From the cell containing the given text, extract its center point as [X, Y] coordinate. 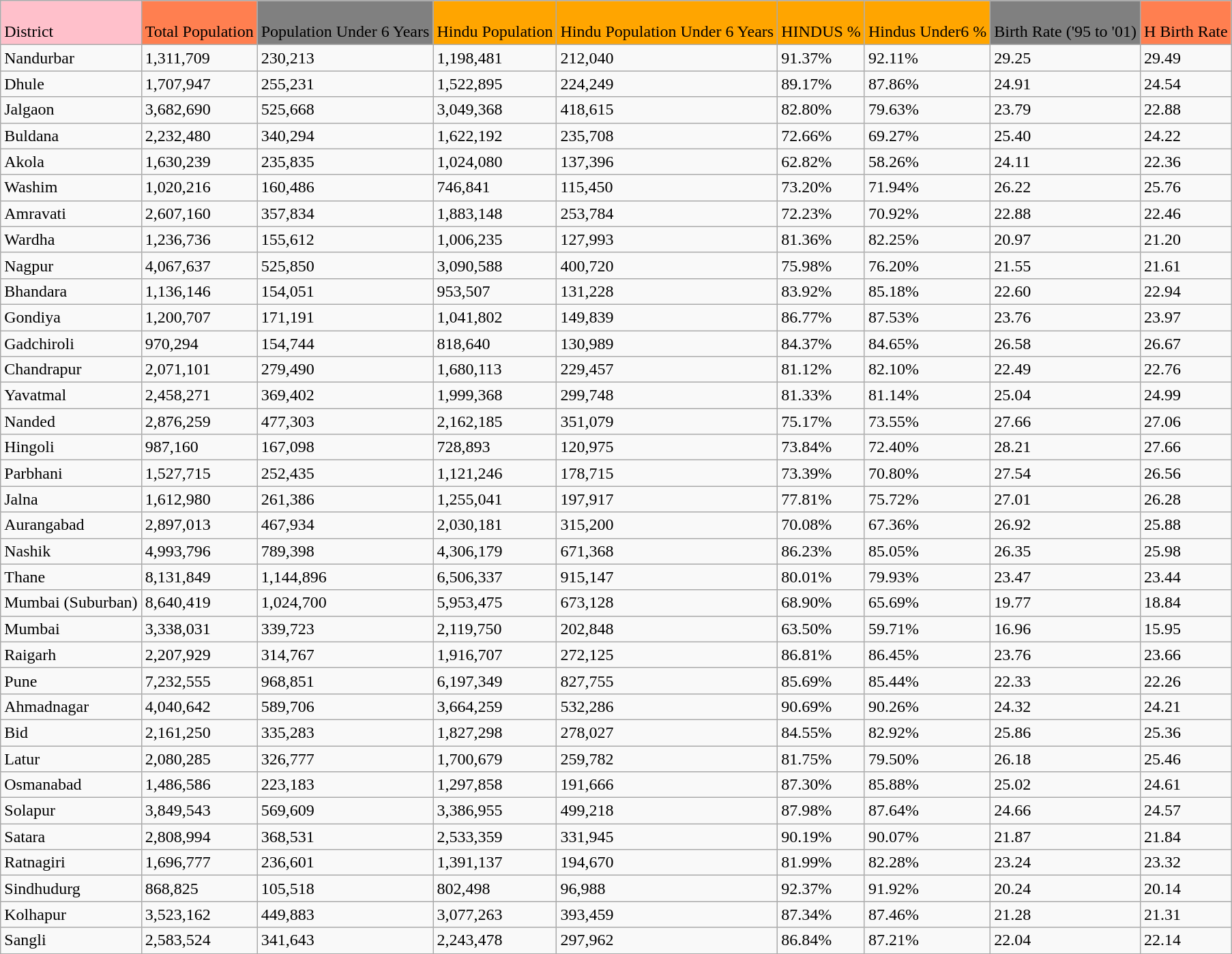
789,398 [345, 551]
3,386,955 [495, 811]
968,851 [345, 681]
22.94 [1186, 291]
Akola [71, 162]
90.19% [821, 837]
27.54 [1066, 473]
85.05% [927, 551]
154,744 [345, 343]
Kolhapur [71, 914]
987,160 [199, 447]
1,680,113 [495, 370]
Ahmadnagar [71, 706]
72.66% [821, 136]
87.34% [821, 914]
25.36 [1186, 732]
2,876,259 [199, 421]
22.14 [1186, 940]
76.20% [927, 265]
92.11% [927, 58]
82.25% [927, 239]
Aurangabad [71, 525]
HINDUS % [821, 23]
802,498 [495, 889]
3,682,690 [199, 110]
23.66 [1186, 655]
21.55 [1066, 265]
230,213 [345, 58]
86.77% [821, 317]
Chandrapur [71, 370]
8,640,419 [199, 603]
24.91 [1066, 84]
20.24 [1066, 889]
Hindu Population [495, 23]
369,402 [345, 396]
26.92 [1066, 525]
3,664,259 [495, 706]
449,883 [345, 914]
91.92% [927, 889]
81.75% [821, 759]
418,615 [667, 110]
2,897,013 [199, 525]
Mumbai [71, 629]
82.92% [927, 732]
22.46 [1186, 213]
253,784 [667, 213]
67.36% [927, 525]
499,218 [667, 811]
26.58 [1066, 343]
212,040 [667, 58]
87.53% [927, 317]
1,144,896 [345, 577]
77.81% [821, 499]
160,486 [345, 188]
90.69% [821, 706]
2,607,160 [199, 213]
Amravati [71, 213]
70.08% [821, 525]
62.82% [821, 162]
1,630,239 [199, 162]
279,490 [345, 370]
115,450 [667, 188]
127,993 [667, 239]
26.35 [1066, 551]
District [71, 23]
7,232,555 [199, 681]
Pune [71, 681]
393,459 [667, 914]
24.11 [1066, 162]
2,030,181 [495, 525]
Osmanabad [71, 785]
26.56 [1186, 473]
28.21 [1066, 447]
335,283 [345, 732]
252,435 [345, 473]
85.69% [821, 681]
25.86 [1066, 732]
79.50% [927, 759]
Nashik [71, 551]
25.46 [1186, 759]
86.45% [927, 655]
18.84 [1186, 603]
87.21% [927, 940]
81.12% [821, 370]
22.04 [1066, 940]
87.30% [821, 785]
96,988 [667, 889]
1,522,895 [495, 84]
202,848 [667, 629]
86.23% [821, 551]
Bid [71, 732]
191,666 [667, 785]
65.69% [927, 603]
87.86% [927, 84]
29.25 [1066, 58]
Population Under 6 Years [345, 23]
1,311,709 [199, 58]
155,612 [345, 239]
24.66 [1066, 811]
90.07% [927, 837]
22.36 [1186, 162]
1,916,707 [495, 655]
2,243,478 [495, 940]
1,121,246 [495, 473]
73.55% [927, 421]
Buldana [71, 136]
3,849,543 [199, 811]
1,136,146 [199, 291]
Thane [71, 577]
80.01% [821, 577]
23.24 [1066, 863]
3,523,162 [199, 914]
1,041,802 [495, 317]
818,640 [495, 343]
25.98 [1186, 551]
85.88% [927, 785]
H Birth Rate [1186, 23]
85.18% [927, 291]
22.26 [1186, 681]
525,668 [345, 110]
Dhule [71, 84]
326,777 [345, 759]
3,077,263 [495, 914]
58.26% [927, 162]
Bhandara [71, 291]
259,782 [667, 759]
86.81% [821, 655]
24.99 [1186, 396]
15.95 [1186, 629]
171,191 [345, 317]
Nanded [71, 421]
178,715 [667, 473]
24.54 [1186, 84]
4,306,179 [495, 551]
79.93% [927, 577]
315,200 [667, 525]
1,200,707 [199, 317]
26.22 [1066, 188]
22.33 [1066, 681]
299,748 [667, 396]
75.17% [821, 421]
22.76 [1186, 370]
20.14 [1186, 889]
6,506,337 [495, 577]
357,834 [345, 213]
728,893 [495, 447]
4,040,642 [199, 706]
21.87 [1066, 837]
Hindu Population Under 6 Years [667, 23]
72.23% [821, 213]
71.94% [927, 188]
223,183 [345, 785]
589,706 [345, 706]
339,723 [345, 629]
69.27% [927, 136]
75.98% [821, 265]
1,020,216 [199, 188]
1,236,736 [199, 239]
3,049,368 [495, 110]
331,945 [667, 837]
532,286 [667, 706]
2,533,359 [495, 837]
120,975 [667, 447]
970,294 [199, 343]
137,396 [667, 162]
81.36% [821, 239]
2,161,250 [199, 732]
8,131,849 [199, 577]
229,457 [667, 370]
255,231 [345, 84]
84.55% [821, 732]
24.22 [1186, 136]
Ratnagiri [71, 863]
27.01 [1066, 499]
86.84% [821, 940]
1,700,679 [495, 759]
314,767 [345, 655]
22.60 [1066, 291]
746,841 [495, 188]
Sindhudurg [71, 889]
24.61 [1186, 785]
1,827,298 [495, 732]
75.72% [927, 499]
21.28 [1066, 914]
Wardha [71, 239]
953,507 [495, 291]
1,024,700 [345, 603]
569,609 [345, 811]
224,249 [667, 84]
91.37% [821, 58]
236,601 [345, 863]
467,934 [345, 525]
Birth Rate ('95 to '01) [1066, 23]
82.28% [927, 863]
Mumbai (Suburban) [71, 603]
278,027 [667, 732]
70.92% [927, 213]
1,486,586 [199, 785]
477,303 [345, 421]
1,527,715 [199, 473]
82.10% [927, 370]
Yavatmal [71, 396]
21.20 [1186, 239]
272,125 [667, 655]
23.47 [1066, 577]
Gondiya [71, 317]
26.28 [1186, 499]
130,989 [667, 343]
73.84% [821, 447]
1,198,481 [495, 58]
105,518 [345, 889]
1,255,041 [495, 499]
Hingoli [71, 447]
1,883,148 [495, 213]
Nandurbar [71, 58]
23.32 [1186, 863]
Raigarh [71, 655]
5,953,475 [495, 603]
24.32 [1066, 706]
6,197,349 [495, 681]
68.90% [821, 603]
673,128 [667, 603]
368,531 [345, 837]
73.20% [821, 188]
868,825 [199, 889]
671,368 [667, 551]
131,228 [667, 291]
Jalgaon [71, 110]
16.96 [1066, 629]
72.40% [927, 447]
79.63% [927, 110]
63.50% [821, 629]
2,808,994 [199, 837]
Satara [71, 837]
25.04 [1066, 396]
261,386 [345, 499]
24.21 [1186, 706]
2,080,285 [199, 759]
27.06 [1186, 421]
21.84 [1186, 837]
Washim [71, 188]
1,612,980 [199, 499]
197,917 [667, 499]
297,962 [667, 940]
341,643 [345, 940]
1,999,368 [495, 396]
84.65% [927, 343]
235,708 [667, 136]
235,835 [345, 162]
84.37% [821, 343]
1,006,235 [495, 239]
2,583,524 [199, 940]
340,294 [345, 136]
29.49 [1186, 58]
23.79 [1066, 110]
26.18 [1066, 759]
81.99% [821, 863]
4,993,796 [199, 551]
Latur [71, 759]
154,051 [345, 291]
70.80% [927, 473]
Solapur [71, 811]
149,839 [667, 317]
83.92% [821, 291]
85.44% [927, 681]
Gadchiroli [71, 343]
Hindus Under6 % [927, 23]
1,707,947 [199, 84]
2,119,750 [495, 629]
3,338,031 [199, 629]
1,024,080 [495, 162]
21.31 [1186, 914]
25.02 [1066, 785]
90.26% [927, 706]
Nagpur [71, 265]
87.64% [927, 811]
2,232,480 [199, 136]
1,297,858 [495, 785]
25.40 [1066, 136]
3,090,588 [495, 265]
2,207,929 [199, 655]
22.49 [1066, 370]
87.46% [927, 914]
1,696,777 [199, 863]
23.97 [1186, 317]
73.39% [821, 473]
Parbhani [71, 473]
87.98% [821, 811]
400,720 [667, 265]
167,098 [345, 447]
24.57 [1186, 811]
25.76 [1186, 188]
59.71% [927, 629]
Total Population [199, 23]
4,067,637 [199, 265]
525,850 [345, 265]
26.67 [1186, 343]
Sangli [71, 940]
81.14% [927, 396]
194,670 [667, 863]
21.61 [1186, 265]
Jalna [71, 499]
2,071,101 [199, 370]
19.77 [1066, 603]
351,079 [667, 421]
20.97 [1066, 239]
92.37% [821, 889]
89.17% [821, 84]
1,391,137 [495, 863]
82.80% [821, 110]
1,622,192 [495, 136]
2,458,271 [199, 396]
2,162,185 [495, 421]
25.88 [1186, 525]
23.44 [1186, 577]
915,147 [667, 577]
827,755 [667, 681]
81.33% [821, 396]
